Capture the cell that displays the provided text and extract its (X, Y) central coordinate. 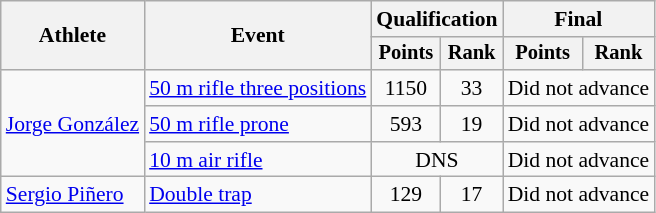
Sergio Piñero (72, 195)
Athlete (72, 36)
Jorge González (72, 124)
129 (406, 195)
Event (258, 36)
19 (472, 124)
50 m rifle three positions (258, 88)
50 m rifle prone (258, 124)
593 (406, 124)
DNS (436, 160)
Qualification (436, 19)
Final (579, 19)
17 (472, 195)
Double trap (258, 195)
1150 (406, 88)
10 m air rifle (258, 160)
33 (472, 88)
